Detect which cell encompasses the target text, then output its [X, Y] center coordinate. 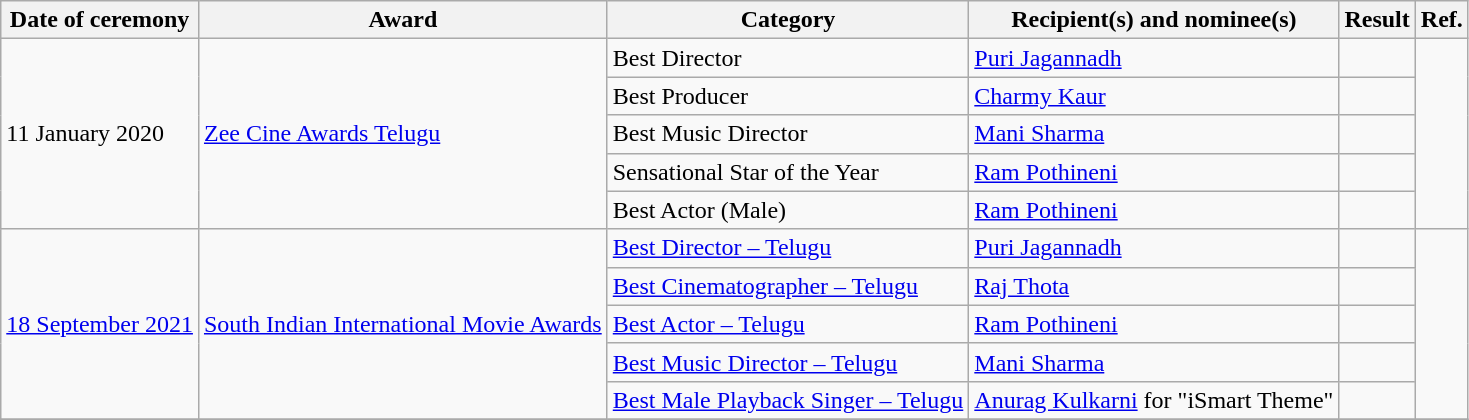
Result [1377, 20]
Best Producer [788, 96]
Best Actor – Telugu [788, 324]
Charmy Kaur [1154, 96]
Best Cinematographer – Telugu [788, 286]
Best Music Director – Telugu [788, 362]
Recipient(s) and nominee(s) [1154, 20]
Best Actor (Male) [788, 210]
Ref. [1442, 20]
Zee Cine Awards Telugu [402, 134]
Date of ceremony [100, 20]
Award [402, 20]
Anurag Kulkarni for "iSmart Theme" [1154, 400]
Raj Thota [1154, 286]
11 January 2020 [100, 134]
Best Male Playback Singer – Telugu [788, 400]
18 September 2021 [100, 324]
Sensational Star of the Year [788, 172]
Category [788, 20]
Best Director – Telugu [788, 248]
Best Director [788, 58]
South Indian International Movie Awards [402, 324]
Best Music Director [788, 134]
